For the text-containing cell, return its midpoint in (x, y) coordinate format. 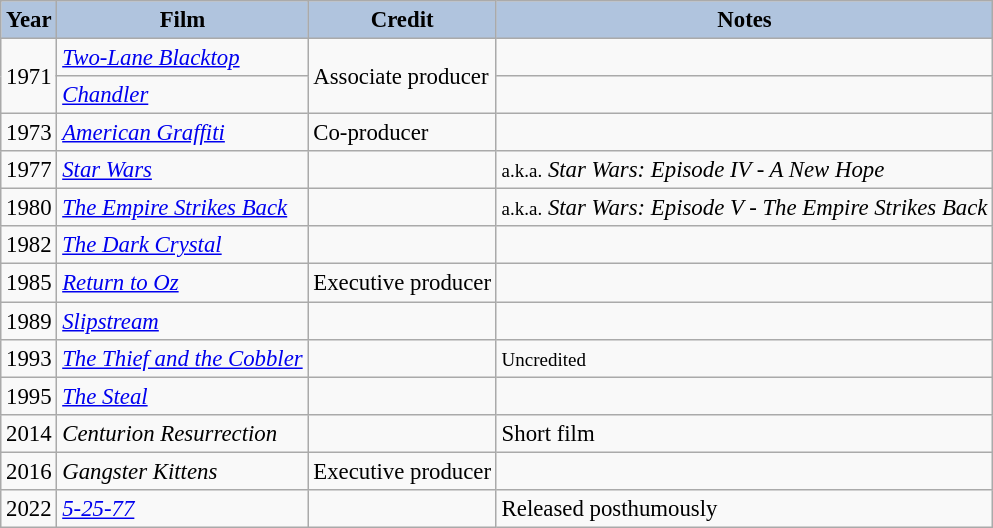
Gangster Kittens (182, 471)
a.k.a. Star Wars: Episode IV - A New Hope (744, 170)
1977 (29, 170)
Slipstream (182, 321)
Year (29, 20)
Centurion Resurrection (182, 433)
1971 (29, 76)
Return to Oz (182, 283)
5-25-77 (182, 509)
Credit (402, 20)
The Empire Strikes Back (182, 208)
Released posthumously (744, 509)
1980 (29, 208)
2022 (29, 509)
Co-producer (402, 133)
Two-Lane Blacktop (182, 58)
The Thief and the Cobbler (182, 358)
The Steal (182, 396)
American Graffiti (182, 133)
1995 (29, 396)
Film (182, 20)
1993 (29, 358)
The Dark Crystal (182, 245)
Associate producer (402, 76)
Star Wars (182, 170)
Notes (744, 20)
1985 (29, 283)
a.k.a. Star Wars: Episode V - The Empire Strikes Back (744, 208)
Short film (744, 433)
2016 (29, 471)
Uncredited (744, 358)
1982 (29, 245)
2014 (29, 433)
1973 (29, 133)
Chandler (182, 95)
1989 (29, 321)
